Find where the given text appears and provide that cell's center as [X, Y] coordinate. 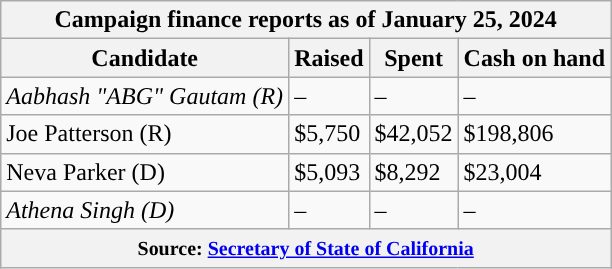
Candidate [145, 58]
$42,052 [414, 134]
Neva Parker (D) [145, 172]
Athena Singh (D) [145, 210]
Aabhash "ABG" Gautam (R) [145, 96]
$8,292 [414, 172]
Source: Secretary of State of California [306, 248]
$198,806 [534, 134]
Spent [414, 58]
$23,004 [534, 172]
Raised [329, 58]
$5,750 [329, 134]
Campaign finance reports as of January 25, 2024 [306, 20]
Joe Patterson (R) [145, 134]
Cash on hand [534, 58]
$5,093 [329, 172]
